From the cell containing the given text, extract its center point as (X, Y) coordinate. 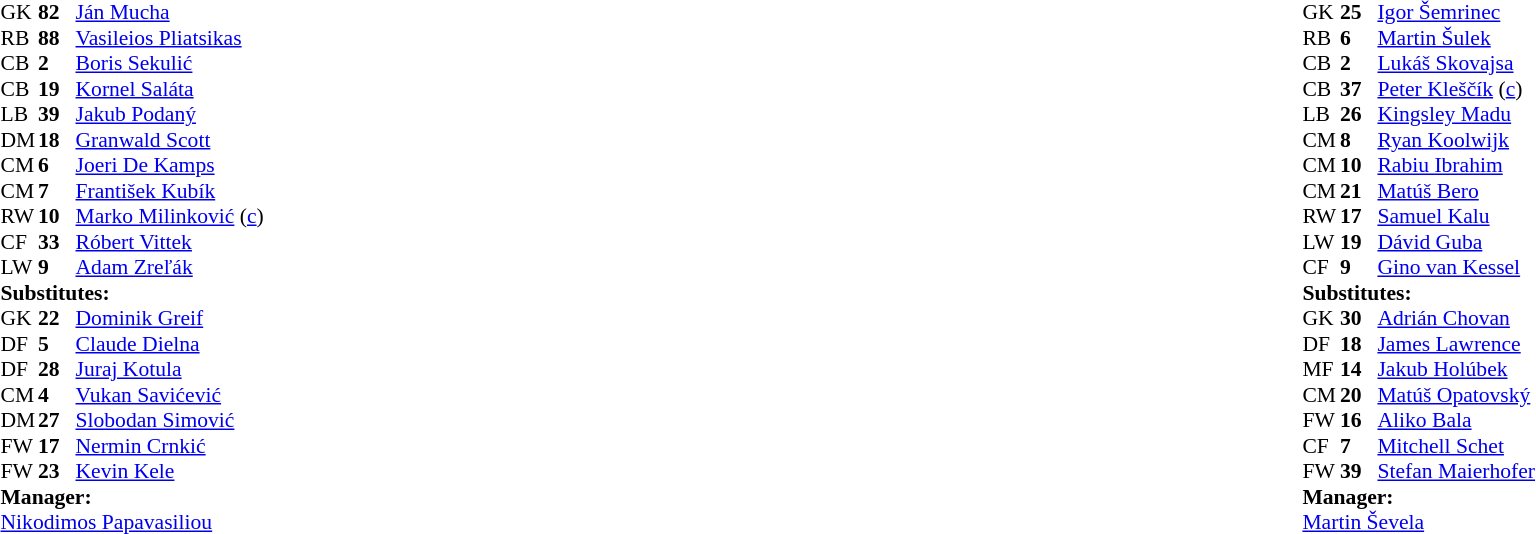
26 (1359, 115)
88 (57, 38)
25 (1359, 13)
Samuel Kalu (1456, 217)
Ryan Koolwijk (1456, 140)
Adrián Chovan (1456, 319)
Juraj Kotula (170, 369)
4 (57, 395)
Kevin Kele (170, 471)
Vukan Savićević (170, 395)
37 (1359, 89)
Jakub Holúbek (1456, 369)
Claude Dielna (170, 344)
Ján Mucha (170, 13)
28 (57, 369)
8 (1359, 140)
Dávid Guba (1456, 242)
Rabiu Ibrahim (1456, 165)
33 (57, 242)
16 (1359, 421)
Dominik Greif (170, 319)
Kornel Saláta (170, 89)
23 (57, 471)
5 (57, 344)
Slobodan Simović (170, 421)
Stefan Maierhofer (1456, 471)
Kingsley Madu (1456, 115)
Boris Sekulić (170, 63)
Peter Kleščík (c) (1456, 89)
82 (57, 13)
Matúš Opatovský (1456, 395)
Adam Zreľák (170, 267)
Jakub Podaný (170, 115)
Nermin Crnkić (170, 446)
20 (1359, 395)
Granwald Scott (170, 140)
22 (57, 319)
James Lawrence (1456, 344)
František Kubík (170, 191)
Lukáš Skovajsa (1456, 63)
27 (57, 421)
Joeri De Kamps (170, 165)
MF (1321, 369)
21 (1359, 191)
14 (1359, 369)
Igor Šemrinec (1456, 13)
Marko Milinković (c) (170, 217)
30 (1359, 319)
Aliko Bala (1456, 421)
Mitchell Schet (1456, 446)
Matúš Bero (1456, 191)
Vasileios Pliatsikas (170, 38)
Gino van Kessel (1456, 267)
Martin Šulek (1456, 38)
Róbert Vittek (170, 242)
